Capture the cell that displays the provided text and extract its [X, Y] central coordinate. 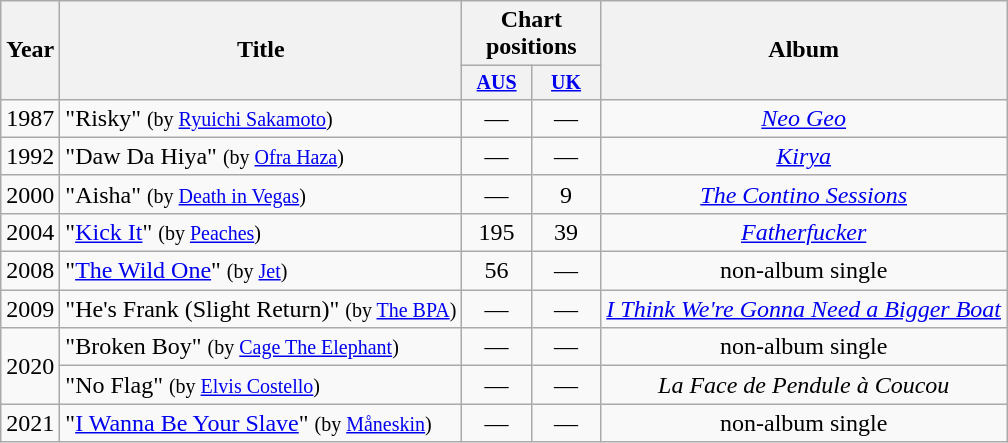
La Face de Pendule à Coucou [804, 385]
Title [261, 50]
"Daw Da Hiya" (by Ofra Haza) [261, 156]
2020 [30, 366]
56 [496, 271]
Kirya [804, 156]
2004 [30, 232]
"Risky" (by Ryuichi Sakamoto) [261, 118]
2009 [30, 309]
"Kick It" (by Peaches) [261, 232]
39 [566, 232]
9 [566, 194]
"I Wanna Be Your Slave" (by Måneskin) [261, 423]
195 [496, 232]
1992 [30, 156]
"No Flag" (by Elvis Costello) [261, 385]
"He's Frank (Slight Return)" (by The BPA) [261, 309]
Neo Geo [804, 118]
2008 [30, 271]
"The Wild One" (by Jet) [261, 271]
"Aisha" (by Death in Vegas) [261, 194]
1987 [30, 118]
2000 [30, 194]
UK [566, 82]
Album [804, 50]
Year [30, 50]
I Think We're Gonna Need a Bigger Boat [804, 309]
Fatherfucker [804, 232]
"Broken Boy" (by Cage The Elephant) [261, 347]
The Contino Sessions [804, 194]
AUS [496, 82]
Chart positions [532, 34]
2021 [30, 423]
